Locate the cell with the specified text and output its (X, Y) center coordinate. 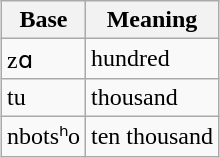
zɑ (43, 59)
hundred (152, 59)
tu (43, 97)
Meaning (152, 20)
ten thousand (152, 136)
Base (43, 20)
nbotsʰo (43, 136)
thousand (152, 97)
